Return (x, y) of the center of cell containing provided text 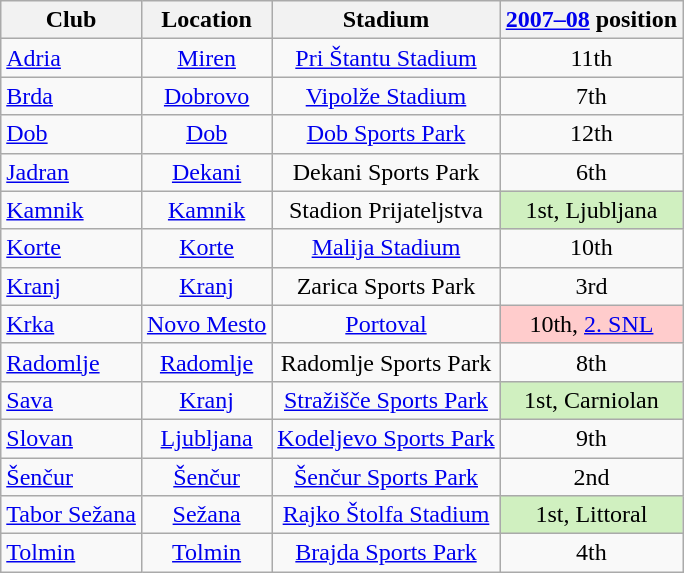
Dobrovo (206, 96)
Zarica Sports Park (386, 286)
Club (72, 20)
3rd (591, 286)
Portoval (386, 324)
Brajda Sports Park (386, 553)
Miren (206, 58)
Radomlje Sports Park (386, 362)
Slovan (72, 438)
Sežana (206, 515)
Stadium (386, 20)
Krka (72, 324)
Dekani Sports Park (386, 172)
Stražišče Sports Park (386, 400)
11th (591, 58)
1st, Carniolan (591, 400)
Sava (72, 400)
6th (591, 172)
10th, 2. SNL (591, 324)
Adria (72, 58)
2007–08 position (591, 20)
7th (591, 96)
Šenčur Sports Park (386, 477)
10th (591, 248)
8th (591, 362)
Dob Sports Park (386, 134)
2nd (591, 477)
Vipolže Stadium (386, 96)
Tabor Sežana (72, 515)
1st, Ljubljana (591, 210)
1st, Littoral (591, 515)
4th (591, 553)
Stadion Prijateljstva (386, 210)
Location (206, 20)
Malija Stadium (386, 248)
Dekani (206, 172)
Kodeljevo Sports Park (386, 438)
12th (591, 134)
Brda (72, 96)
Novo Mesto (206, 324)
9th (591, 438)
Jadran (72, 172)
Ljubljana (206, 438)
Pri Štantu Stadium (386, 58)
Rajko Štolfa Stadium (386, 515)
